Search for the cell housing the specified text and yield its (x, y) center coordinate. 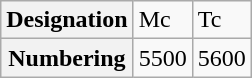
5600 (222, 58)
Mc (162, 20)
Numbering (67, 58)
Designation (67, 20)
Tc (222, 20)
5500 (162, 58)
